Search for the cell housing the specified text and yield its [x, y] center coordinate. 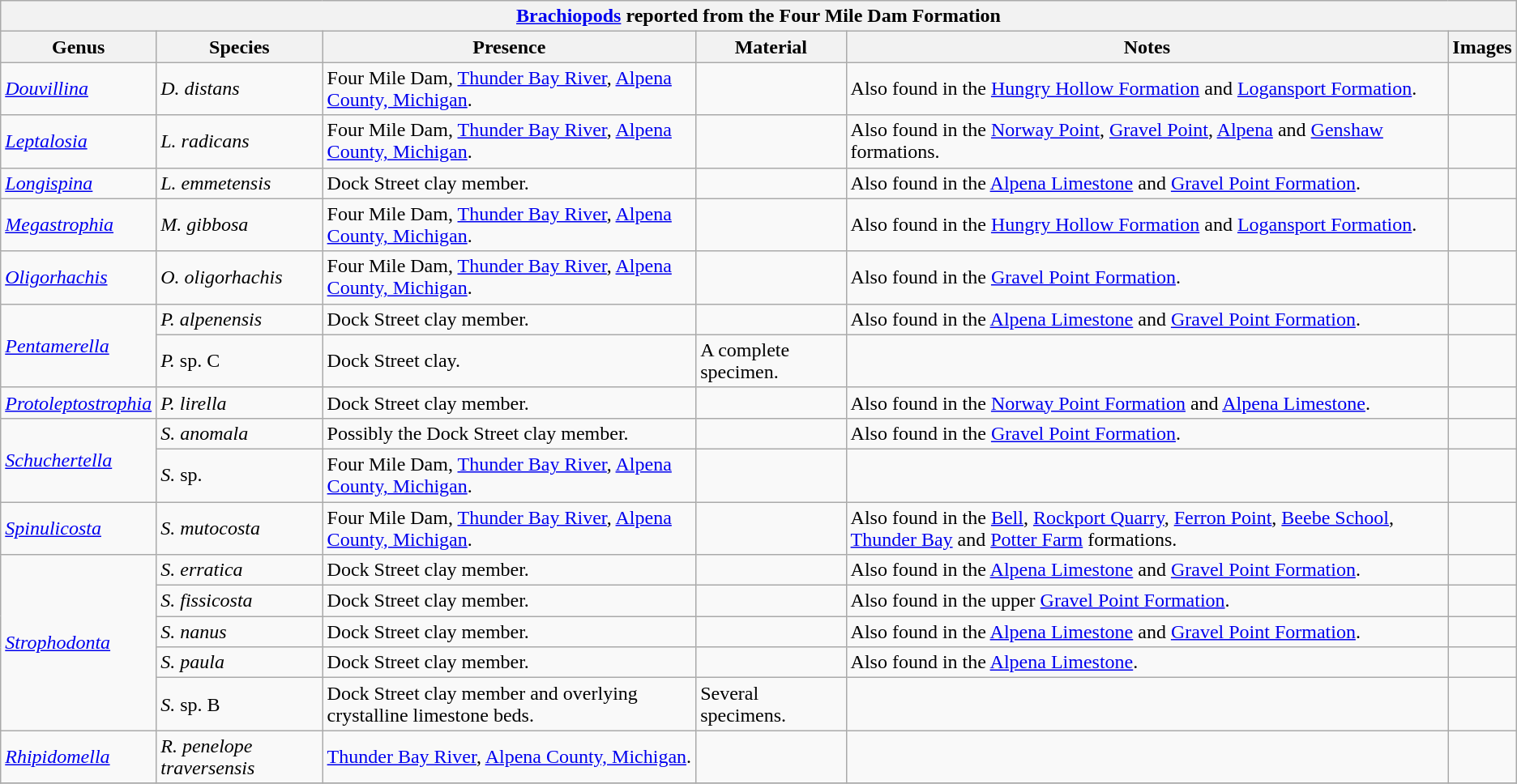
Dock Street clay. [509, 361]
O. oligorhachis [240, 277]
Also found in the upper Gravel Point Formation. [1147, 601]
Protoleptostrophia [79, 403]
Presence [509, 47]
Possibly the Dock Street clay member. [509, 433]
Megastrophia [79, 225]
Longispina [79, 183]
S. nanus [240, 632]
Species [240, 47]
R. penelope traversensis [240, 756]
M. gibbosa [240, 225]
Material [771, 47]
Oligorhachis [79, 277]
S. sp. B [240, 705]
Schuchertella [79, 460]
S. fissicosta [240, 601]
L. radicans [240, 141]
Images [1482, 47]
Rhipidomella [79, 756]
S. mutocosta [240, 528]
S. paula [240, 663]
Also found in the Bell, Rockport Quarry, Ferron Point, Beebe School, Thunder Bay and Potter Farm formations. [1147, 528]
Genus [79, 47]
A complete specimen. [771, 361]
Douvillina [79, 89]
Also found in the Norway Point, Gravel Point, Alpena and Genshaw formations. [1147, 141]
S. erratica [240, 570]
Also found in the Norway Point Formation and Alpena Limestone. [1147, 403]
Several specimens. [771, 705]
Notes [1147, 47]
Spinulicosta [79, 528]
Dock Street clay member and overlying crystalline limestone beds. [509, 705]
Strophodonta [79, 643]
P. lirella [240, 403]
Also found in the Alpena Limestone. [1147, 663]
S. sp. [240, 475]
Leptalosia [79, 141]
P. sp. C [240, 361]
L. emmetensis [240, 183]
D. distans [240, 89]
Brachiopods reported from the Four Mile Dam Formation [758, 16]
Thunder Bay River, Alpena County, Michigan. [509, 756]
S. anomala [240, 433]
P. alpenensis [240, 319]
Pentamerella [79, 345]
